Output the (X, Y) coordinate of the center of the cell containing the given text.  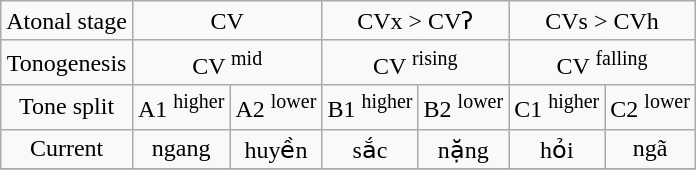
ngang (181, 149)
CVs > CVh (602, 21)
A2 lower (276, 108)
CVx > CVʔ (416, 21)
Current (67, 149)
huyền (276, 149)
A1 higher (181, 108)
sắc (370, 149)
CV rising (416, 62)
hỏi (557, 149)
Tonogenesis (67, 62)
Atonal stage (67, 21)
B1 higher (370, 108)
ngã (650, 149)
Tone split (67, 108)
CV mid (226, 62)
C2 lower (650, 108)
C1 higher (557, 108)
B2 lower (464, 108)
nặng (464, 149)
CV falling (602, 62)
CV (226, 21)
